Find where the given text appears and provide that cell's center as (x, y) coordinate. 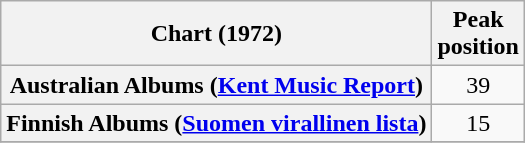
Chart (1972) (216, 34)
Australian Albums (Kent Music Report) (216, 85)
Finnish Albums (Suomen virallinen lista) (216, 123)
39 (478, 85)
15 (478, 123)
Peakposition (478, 34)
